Identify which cell holds the provided text, then report its [x, y] central coordinate. 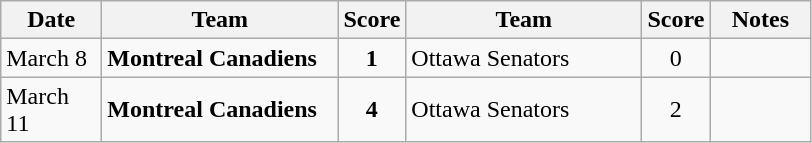
0 [676, 58]
2 [676, 110]
1 [372, 58]
4 [372, 110]
Notes [760, 20]
March 8 [52, 58]
Date [52, 20]
March 11 [52, 110]
